Pinpoint the cell where the given text exists, returning its [x, y] midpoint coordinate. 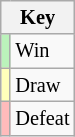
Key [38, 17]
Defeat [42, 118]
Win [42, 51]
Draw [42, 85]
